Search for the cell housing the specified text and yield its [x, y] center coordinate. 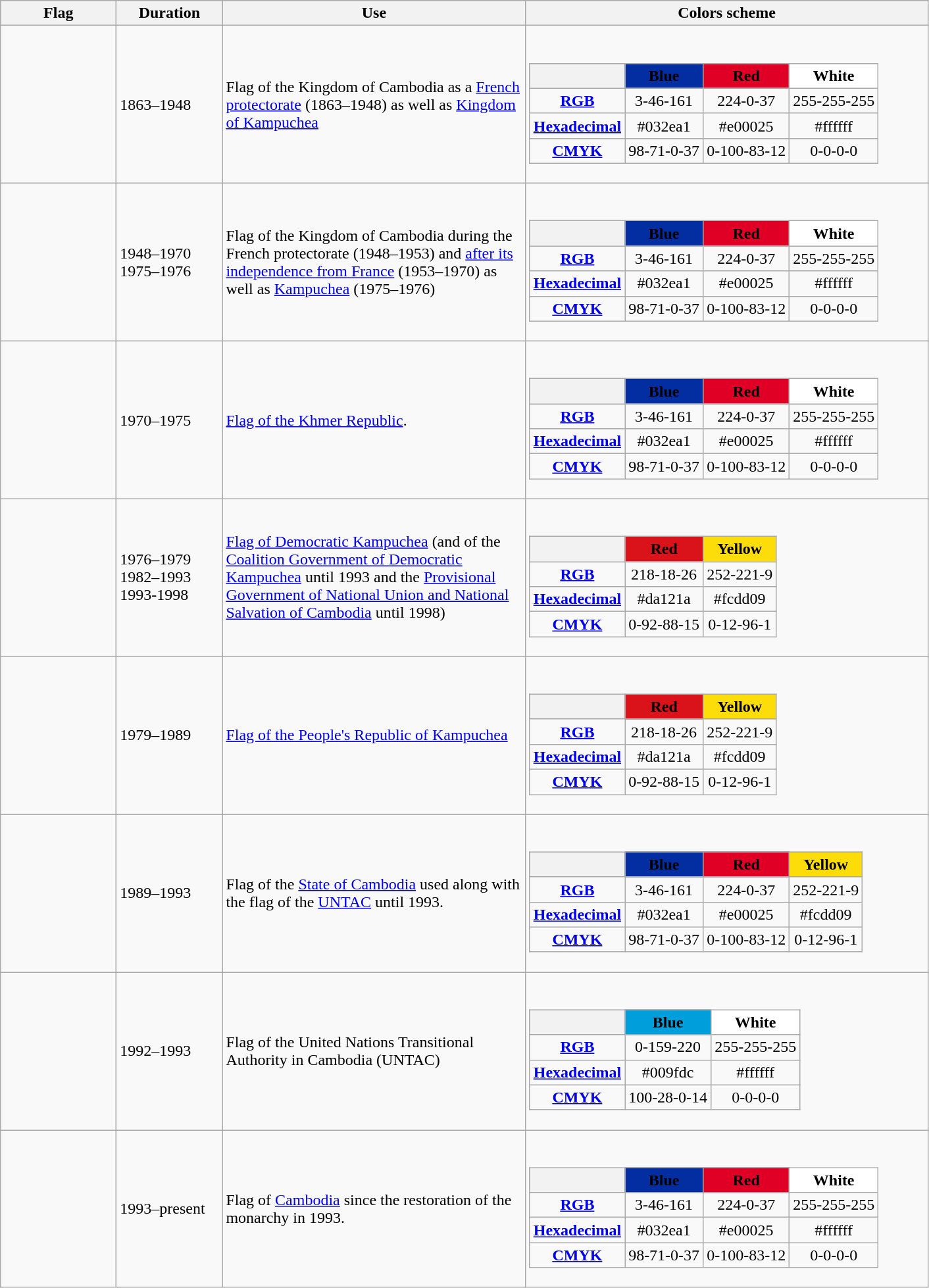
1989–1993 [170, 893]
Flag of the Khmer Republic. [374, 420]
Duration [170, 13]
Flag of Cambodia since the restoration of the monarchy in 1993. [374, 1209]
1948–19701975–1976 [170, 262]
Use [374, 13]
1993–present [170, 1209]
Flag [59, 13]
#009fdc [668, 1072]
0-159-220 [668, 1047]
1970–1975 [170, 420]
1979–1989 [170, 735]
Flag of the People's Republic of Kampuchea [374, 735]
Blue White RGB 0-159-220 255-255-255 Hexadecimal #009fdc #ffffff CMYK 100-28-0-14 0-0-0-0 [726, 1051]
1863–1948 [170, 105]
Flag of the Kingdom of Cambodia as a French protectorate (1863–1948) as well as Kingdom of Kampuchea [374, 105]
1976–1979 1982–1993 1993-1998 [170, 578]
1992–1993 [170, 1051]
100-28-0-14 [668, 1097]
Blue Red Yellow RGB 3-46-161 224-0-37 252-221-9 Hexadecimal #032ea1 #e00025 #fcdd09 CMYK 98-71-0-37 0-100-83-12 0-12-96-1 [726, 893]
Flag of the State of Cambodia used along with the flag of the UNTAC until 1993. [374, 893]
Flag of the United Nations Transitional Authority in Cambodia (UNTAC) [374, 1051]
Colors scheme [726, 13]
